Locate the cell with the specified text and output its [x, y] center coordinate. 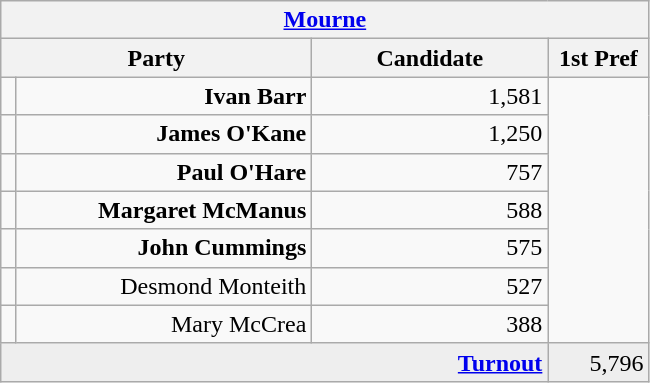
Mary McCrea [164, 324]
Margaret McManus [164, 210]
John Cummings [164, 248]
5,796 [598, 362]
527 [430, 286]
Party [156, 58]
James O'Kane [164, 134]
1,581 [430, 96]
Candidate [430, 58]
Desmond Monteith [164, 286]
588 [430, 210]
575 [430, 248]
1st Pref [598, 58]
Ivan Barr [164, 96]
Turnout [274, 362]
Paul O'Hare [164, 172]
388 [430, 324]
Mourne [325, 20]
757 [430, 172]
1,250 [430, 134]
